Extract the [x, y] coordinate from the center of the cell holding the provided text.  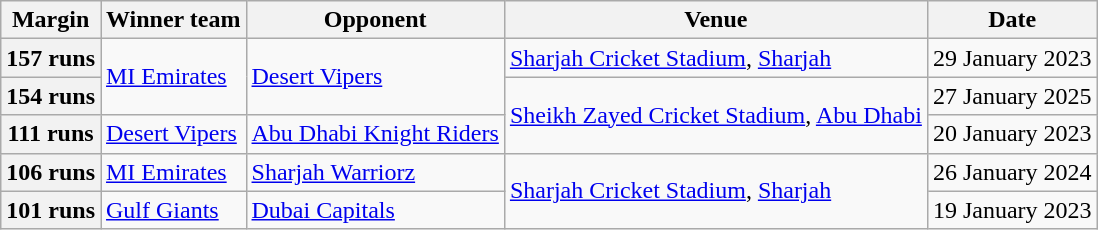
Date [1012, 20]
Margin [51, 20]
154 runs [51, 96]
Sharjah Warriorz [375, 172]
106 runs [51, 172]
Sheikh Zayed Cricket Stadium, Abu Dhabi [716, 115]
19 January 2023 [1012, 210]
101 runs [51, 210]
29 January 2023 [1012, 58]
Venue [716, 20]
27 January 2025 [1012, 96]
Dubai Capitals [375, 210]
Abu Dhabi Knight Riders [375, 134]
Opponent [375, 20]
157 runs [51, 58]
20 January 2023 [1012, 134]
Winner team [173, 20]
26 January 2024 [1012, 172]
Gulf Giants [173, 210]
111 runs [51, 134]
